Determine the (x, y) coordinate at the center of the cell enclosing the given text.  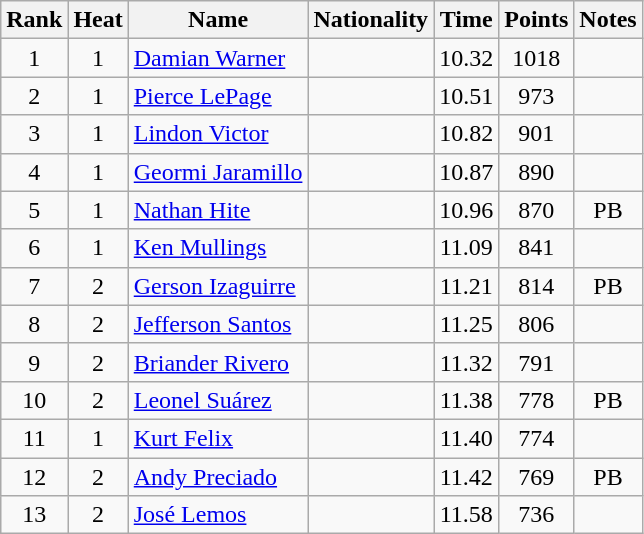
Briander Rivero (218, 362)
11.40 (466, 438)
6 (34, 248)
José Lemos (218, 515)
Name (218, 20)
7 (34, 286)
10.32 (466, 58)
774 (536, 438)
11.58 (466, 515)
973 (536, 96)
Nathan Hite (218, 210)
Andy Preciado (218, 477)
10.87 (466, 172)
10.96 (466, 210)
806 (536, 324)
778 (536, 400)
10.82 (466, 134)
841 (536, 248)
Ken Mullings (218, 248)
901 (536, 134)
Pierce LePage (218, 96)
11.21 (466, 286)
Leonel Suárez (218, 400)
Nationality (371, 20)
Kurt Felix (218, 438)
5 (34, 210)
Notes (608, 20)
11.25 (466, 324)
3 (34, 134)
Time (466, 20)
791 (536, 362)
8 (34, 324)
11.32 (466, 362)
Geormi Jaramillo (218, 172)
11.42 (466, 477)
10 (34, 400)
Gerson Izaguirre (218, 286)
9 (34, 362)
11 (34, 438)
Damian Warner (218, 58)
Points (536, 20)
4 (34, 172)
Heat (98, 20)
814 (536, 286)
870 (536, 210)
Lindon Victor (218, 134)
12 (34, 477)
11.09 (466, 248)
1018 (536, 58)
11.38 (466, 400)
10.51 (466, 96)
Jefferson Santos (218, 324)
Rank (34, 20)
769 (536, 477)
890 (536, 172)
13 (34, 515)
736 (536, 515)
